Determine the [X, Y] coordinate at the center of the cell enclosing the given text.  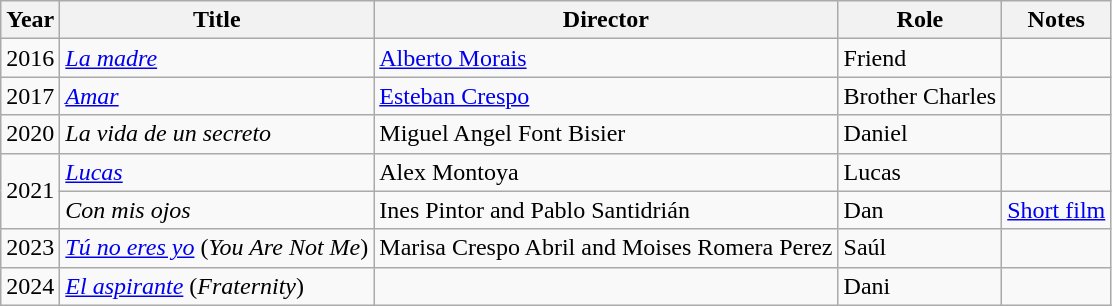
Esteban Crespo [606, 96]
Con mis ojos [217, 210]
La vida de un secreto [217, 134]
La madre [217, 58]
Year [30, 20]
Ines Pintor and Pablo Santidrián [606, 210]
Saúl [920, 248]
2024 [30, 286]
Notes [1056, 20]
Short film [1056, 210]
2021 [30, 191]
Dan [920, 210]
Title [217, 20]
Friend [920, 58]
El aspirante (Fraternity) [217, 286]
Director [606, 20]
Brother Charles [920, 96]
Role [920, 20]
Dani [920, 286]
Miguel Angel Font Bisier [606, 134]
Alex Montoya [606, 172]
Marisa Crespo Abril and Moises Romera Perez [606, 248]
Tú no eres yo (You Are Not Me) [217, 248]
2020 [30, 134]
2016 [30, 58]
2023 [30, 248]
2017 [30, 96]
Amar [217, 96]
Daniel [920, 134]
Alberto Morais [606, 58]
